From the cell containing the given text, extract its center point as [X, Y] coordinate. 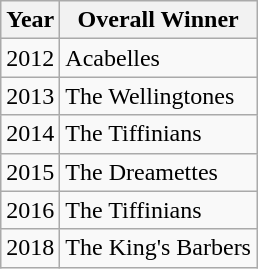
The King's Barbers [158, 248]
The Wellingtones [158, 96]
Overall Winner [158, 20]
2012 [30, 58]
The Dreamettes [158, 172]
Year [30, 20]
2014 [30, 134]
Acabelles [158, 58]
2015 [30, 172]
2013 [30, 96]
2018 [30, 248]
2016 [30, 210]
